Return the (x, y) coordinate for the center point of the cell that contains the specified text.  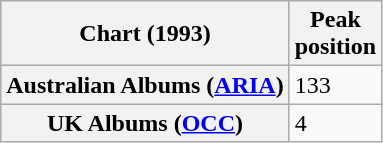
Peakposition (335, 34)
UK Albums (OCC) (145, 123)
4 (335, 123)
Australian Albums (ARIA) (145, 85)
133 (335, 85)
Chart (1993) (145, 34)
